Scan for the cell matching the given text and deliver its (X, Y) coordinate at center. 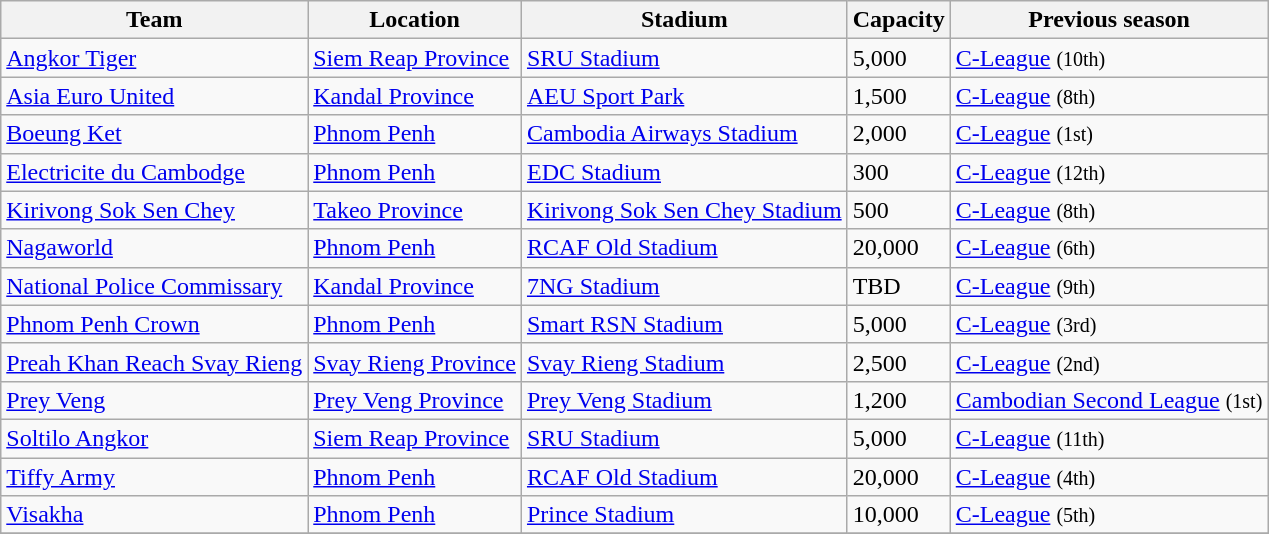
Previous season (1109, 20)
Nagaworld (154, 248)
1,200 (898, 400)
C-League (2nd) (1109, 362)
C-League (11th) (1109, 438)
Kirivong Sok Sen Chey Stadium (684, 210)
C-League (9th) (1109, 286)
TBD (898, 286)
Prey Veng (154, 400)
Visakha (154, 515)
C-League (3rd) (1109, 324)
1,500 (898, 96)
Asia Euro United (154, 96)
EDC Stadium (684, 172)
500 (898, 210)
C-League (10th) (1109, 58)
Kirivong Sok Sen Chey (154, 210)
Tiffy Army (154, 477)
7NG Stadium (684, 286)
C-League (5th) (1109, 515)
Stadium (684, 20)
Svay Rieng Province (415, 362)
Team (154, 20)
2,500 (898, 362)
C-League (1st) (1109, 134)
Prey Veng Province (415, 400)
C-League (4th) (1109, 477)
2,000 (898, 134)
Phnom Penh Crown (154, 324)
Boeung Ket (154, 134)
Takeo Province (415, 210)
300 (898, 172)
Prince Stadium (684, 515)
Soltilo Angkor (154, 438)
Location (415, 20)
Preah Khan Reach Svay Rieng (154, 362)
Prey Veng Stadium (684, 400)
National Police Commissary (154, 286)
Electricite du Cambodge (154, 172)
Cambodian Second League (1st) (1109, 400)
C-League (6th) (1109, 248)
C-League (12th) (1109, 172)
Angkor Tiger (154, 58)
Smart RSN Stadium (684, 324)
Cambodia Airways Stadium (684, 134)
Capacity (898, 20)
10,000 (898, 515)
Svay Rieng Stadium (684, 362)
AEU Sport Park (684, 96)
